Identify which cell holds the provided text, then report its [X, Y] central coordinate. 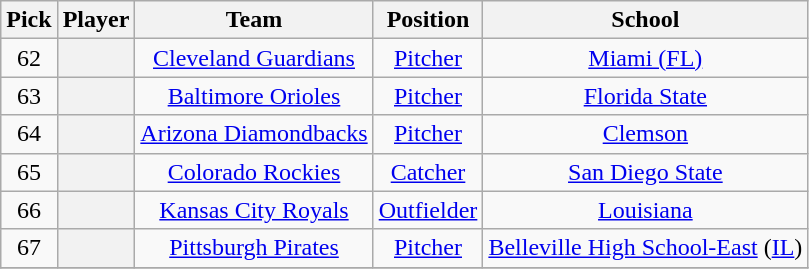
Team [254, 20]
School [646, 20]
Pittsburgh Pirates [254, 248]
Clemson [646, 134]
Arizona Diamondbacks [254, 134]
Kansas City Royals [254, 210]
62 [29, 58]
Cleveland Guardians [254, 58]
San Diego State [646, 172]
67 [29, 248]
Position [428, 20]
Louisiana [646, 210]
66 [29, 210]
65 [29, 172]
64 [29, 134]
Belleville High School-East (IL) [646, 248]
Colorado Rockies [254, 172]
Outfielder [428, 210]
63 [29, 96]
Player [96, 20]
Florida State [646, 96]
Miami (FL) [646, 58]
Pick [29, 20]
Catcher [428, 172]
Baltimore Orioles [254, 96]
